Detect which cell encompasses the target text, then output its [X, Y] center coordinate. 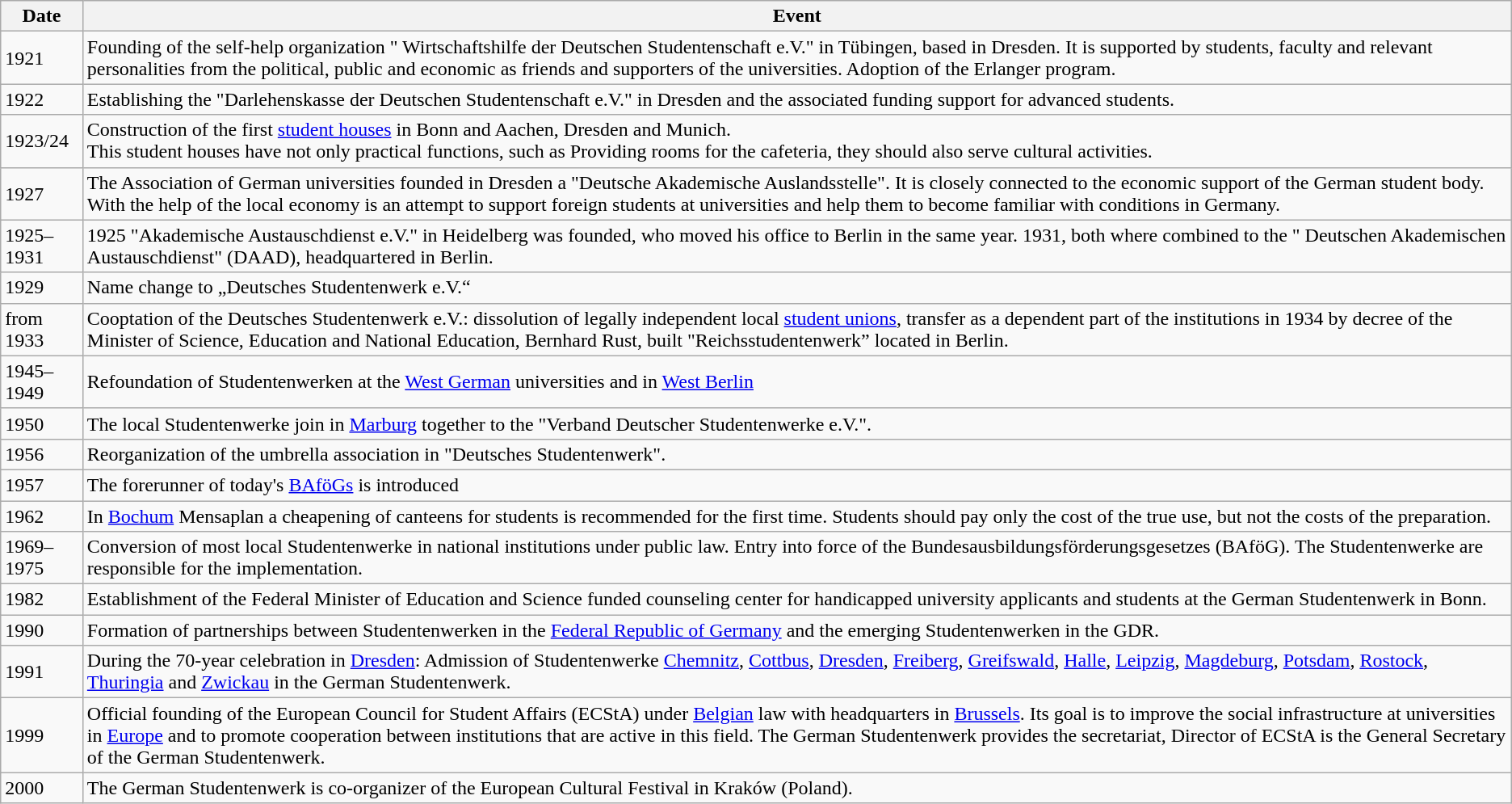
Refoundation of Studentenwerken at the West German universities and in West Berlin [796, 381]
1925–1931 [42, 246]
1929 [42, 288]
1991 [42, 672]
1962 [42, 516]
The German Studentenwerk is co-organizer of the European Cultural Festival in Kraków (Poland). [796, 788]
Establishing the "Darlehenskasse der Deutschen Studentenschaft e.V." in Dresden and the associated funding support for advanced students. [796, 99]
1923/24 [42, 141]
1956 [42, 454]
1927 [42, 194]
1921 [42, 58]
The local Studentenwerke join in Marburg together to the "Verband Deutscher Studentenwerke e.V.". [796, 423]
1990 [42, 630]
2000 [42, 788]
1922 [42, 99]
1945–1949 [42, 381]
Date [42, 16]
1950 [42, 423]
Reorganization of the umbrella association in "Deutsches Studentenwerk". [796, 454]
1999 [42, 735]
from 1933 [42, 330]
Name change to „Deutsches Studentenwerk e.V.“ [796, 288]
1969–1975 [42, 558]
Event [796, 16]
1982 [42, 600]
The forerunner of today's BAföGs is introduced [796, 485]
1957 [42, 485]
Formation of partnerships between Studentenwerken in the Federal Republic of Germany and the emerging Studentenwerken in the GDR. [796, 630]
